Scan for the cell matching the given text and deliver its (x, y) coordinate at center. 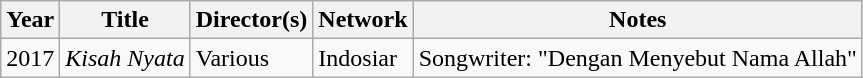
Network (363, 20)
2017 (30, 58)
Title (125, 20)
Indosiar (363, 58)
Kisah Nyata (125, 58)
Songwriter: "Dengan Menyebut Nama Allah" (638, 58)
Various (252, 58)
Director(s) (252, 20)
Year (30, 20)
Notes (638, 20)
